Return (x, y) of the center of cell containing provided text 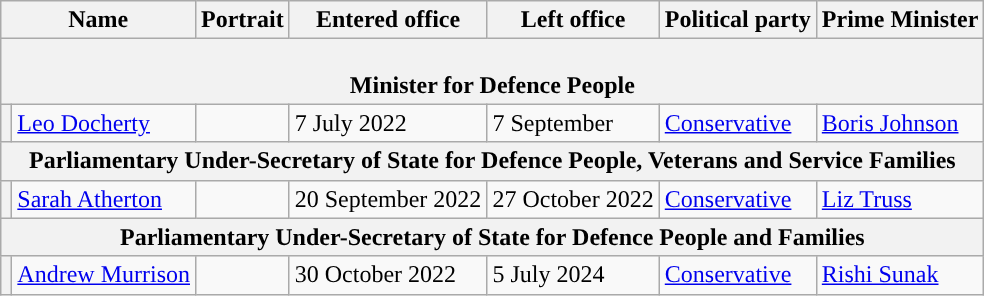
Boris Johnson (900, 123)
Prime Minister (900, 20)
Portrait (243, 20)
Parliamentary Under-Secretary of State for Defence People and Families (492, 237)
30 October 2022 (388, 275)
7 September (573, 123)
Minister for Defence People (492, 72)
7 July 2022 (388, 123)
Entered office (388, 20)
Parliamentary Under-Secretary of State for Defence People, Veterans and Service Families (492, 161)
27 October 2022 (573, 199)
Rishi Sunak (900, 275)
5 July 2024 (573, 275)
Andrew Murrison (104, 275)
Name (98, 20)
Left office (573, 20)
Leo Docherty (104, 123)
20 September 2022 (388, 199)
Political party (738, 20)
Sarah Atherton (104, 199)
Liz Truss (900, 199)
